Output the (X, Y) coordinate of the center of the cell containing the given text.  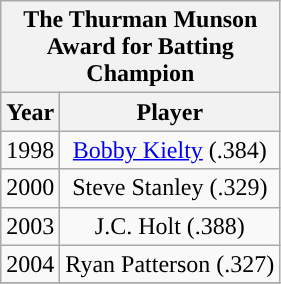
Bobby Kielty (.384) (170, 150)
Year (30, 112)
Player (170, 112)
1998 (30, 150)
2004 (30, 264)
The Thurman Munson Award for Batting Champion (140, 47)
Ryan Patterson (.327) (170, 264)
J.C. Holt (.388) (170, 226)
2003 (30, 226)
Steve Stanley (.329) (170, 188)
2000 (30, 188)
